Provide the [x, y] coordinate of the cell's center where the given text is located.  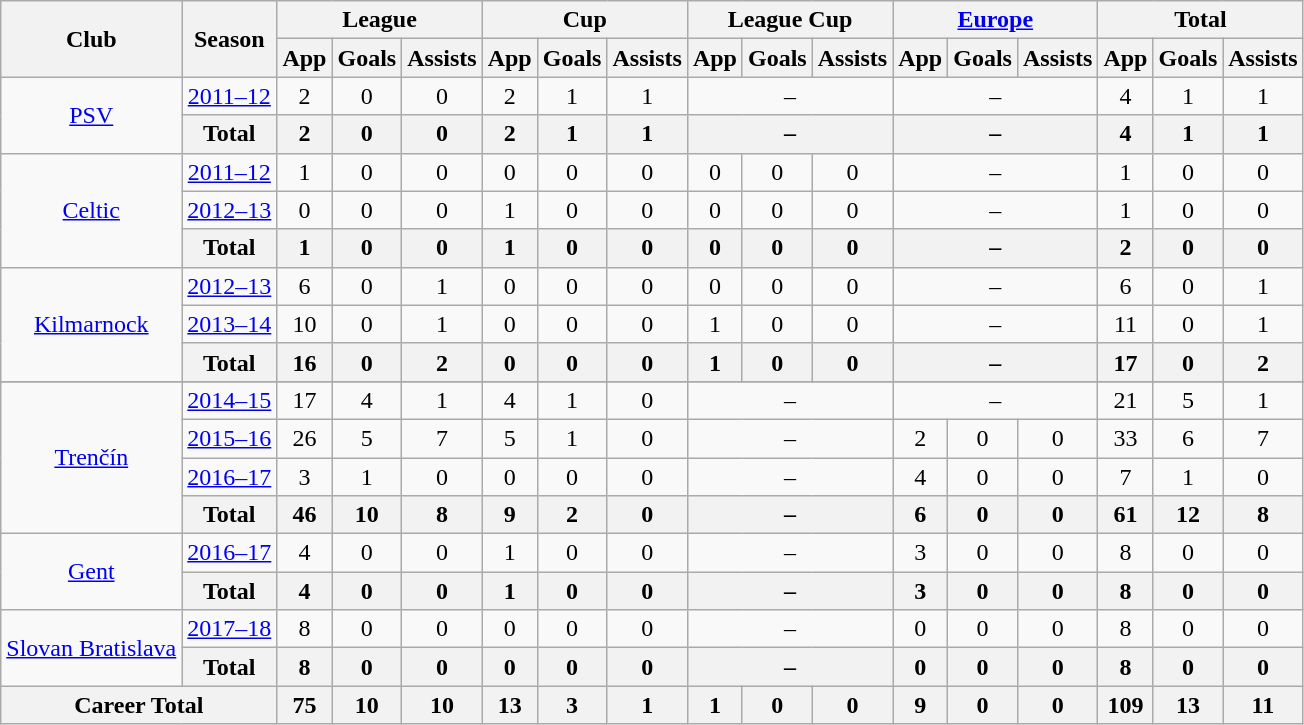
16 [304, 362]
Cup [584, 20]
33 [1126, 438]
75 [304, 705]
46 [304, 515]
Gent [92, 572]
Celtic [92, 210]
PSV [92, 115]
2015–16 [230, 438]
Club [92, 39]
Season [230, 39]
109 [1126, 705]
League Cup [790, 20]
League [380, 20]
Europe [996, 20]
2013–14 [230, 324]
12 [1188, 515]
61 [1126, 515]
2017–18 [230, 629]
21 [1126, 400]
Trenčín [92, 457]
Slovan Bratislava [92, 648]
26 [304, 438]
2014–15 [230, 400]
Career Total [139, 705]
Kilmarnock [92, 324]
